Pinpoint the cell where the given text exists, returning its (X, Y) midpoint coordinate. 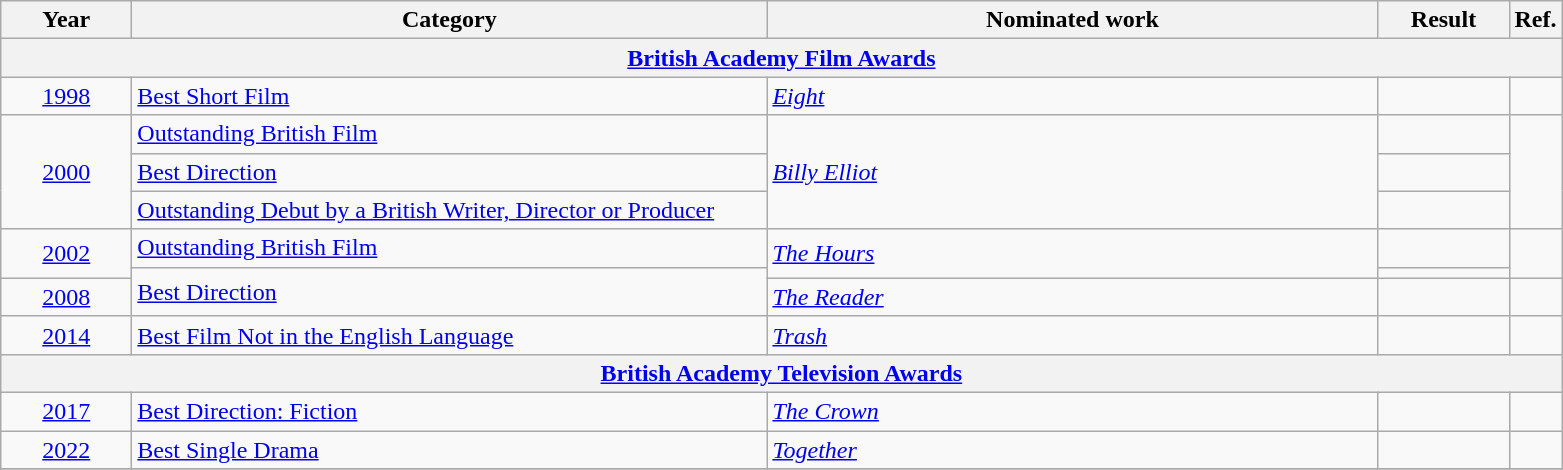
2002 (66, 254)
British Academy Film Awards (782, 58)
Best Short Film (450, 96)
Category (450, 20)
Best Direction: Fiction (450, 411)
2017 (66, 411)
The Reader (1072, 297)
Result (1444, 20)
Ref. (1536, 20)
Best Single Drama (450, 449)
2022 (66, 449)
Best Film Not in the English Language (450, 335)
2000 (66, 172)
Outstanding Debut by a British Writer, Director or Producer (450, 210)
The Crown (1072, 411)
Together (1072, 449)
Year (66, 20)
The Hours (1072, 254)
1998 (66, 96)
Billy Elliot (1072, 172)
British Academy Television Awards (782, 373)
2014 (66, 335)
Trash (1072, 335)
Eight (1072, 96)
2008 (66, 297)
Nominated work (1072, 20)
